Detect which cell encompasses the target text, then output its (x, y) center coordinate. 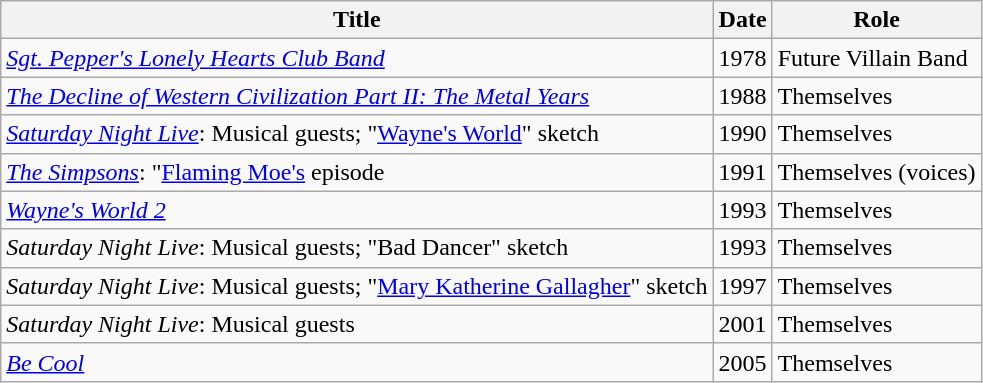
Saturday Night Live: Musical guests; "Wayne's World" sketch (357, 134)
1997 (742, 286)
Themselves (voices) (876, 172)
1990 (742, 134)
Sgt. Pepper's Lonely Hearts Club Band (357, 58)
Role (876, 20)
Title (357, 20)
The Simpsons: "Flaming Moe's episode (357, 172)
Future Villain Band (876, 58)
2005 (742, 362)
Saturday Night Live: Musical guests; "Bad Dancer" sketch (357, 248)
Wayne's World 2 (357, 210)
1991 (742, 172)
Saturday Night Live: Musical guests (357, 324)
Saturday Night Live: Musical guests; "Mary Katherine Gallagher" sketch (357, 286)
The Decline of Western Civilization Part II: The Metal Years (357, 96)
1988 (742, 96)
1978 (742, 58)
Be Cool (357, 362)
2001 (742, 324)
Date (742, 20)
